Find where the given text appears and provide that cell's center as (X, Y) coordinate. 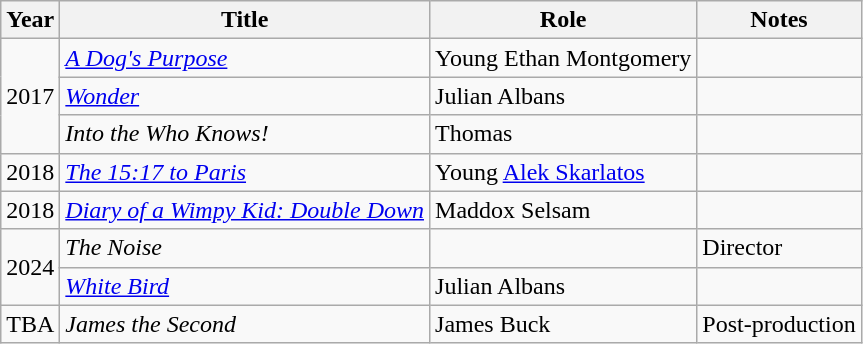
The Noise (245, 248)
White Bird (245, 286)
James Buck (564, 324)
Young Ethan Montgomery (564, 58)
2024 (30, 267)
Into the Who Knows! (245, 134)
James the Second (245, 324)
2017 (30, 96)
Thomas (564, 134)
Diary of a Wimpy Kid: Double Down (245, 210)
Young Alek Skarlatos (564, 172)
Maddox Selsam (564, 210)
Title (245, 20)
The 15:17 to Paris (245, 172)
TBA (30, 324)
Director (779, 248)
Wonder (245, 96)
Role (564, 20)
Year (30, 20)
Post-production (779, 324)
Notes (779, 20)
A Dog's Purpose (245, 58)
